Identify which cell holds the provided text, then report its [X, Y] central coordinate. 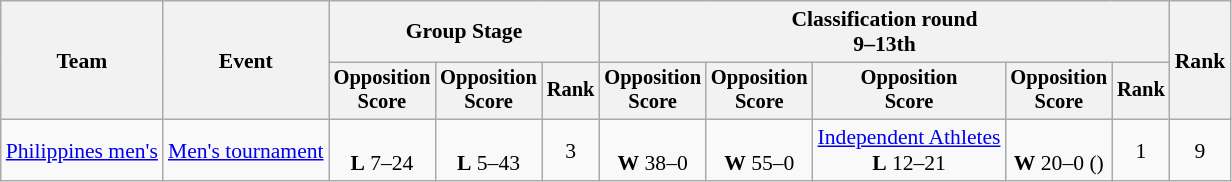
W 20–0 () [1060, 150]
Team [82, 60]
Philippines men's [82, 150]
W 38–0 [652, 150]
9 [1200, 150]
Group Stage [464, 32]
L 5–43 [488, 150]
Independent AthletesL 12–21 [910, 150]
3 [571, 150]
1 [1141, 150]
Classification round9–13th [884, 32]
Event [246, 60]
W 55–0 [760, 150]
L 7–24 [382, 150]
Men's tournament [246, 150]
